Pinpoint the cell where the given text exists, returning its (X, Y) midpoint coordinate. 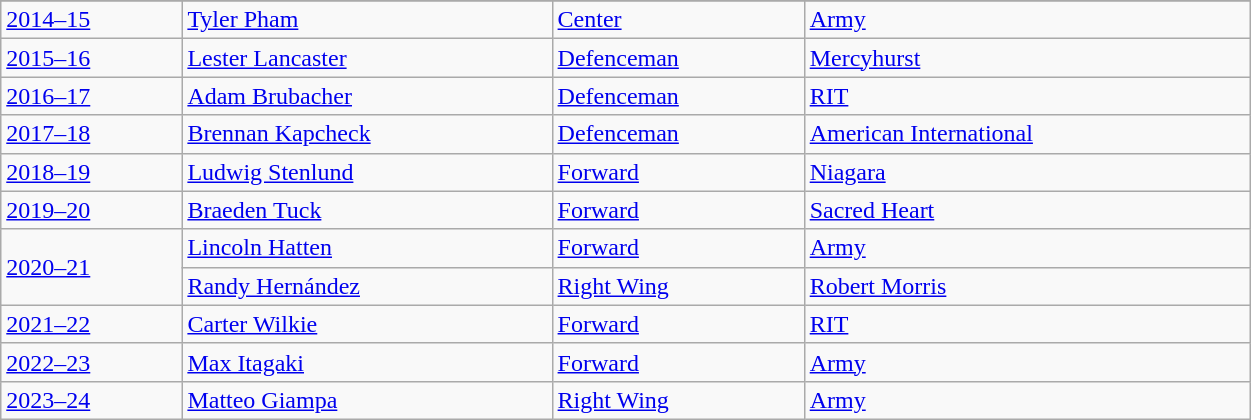
Lester Lancaster (367, 58)
Matteo Giampa (367, 400)
Brennan Kapcheck (367, 134)
Adam Brubacher (367, 96)
Braeden Tuck (367, 210)
2021–22 (92, 324)
2014–15 (92, 20)
Max Itagaki (367, 362)
2016–17 (92, 96)
2018–19 (92, 172)
Randy Hernández (367, 286)
Sacred Heart (1027, 210)
Robert Morris (1027, 286)
Mercyhurst (1027, 58)
Niagara (1027, 172)
American International (1027, 134)
Tyler Pham (367, 20)
2022–23 (92, 362)
2017–18 (92, 134)
Carter Wilkie (367, 324)
2020–21 (92, 267)
2023–24 (92, 400)
Center (678, 20)
Ludwig Stenlund (367, 172)
2019–20 (92, 210)
2015–16 (92, 58)
Lincoln Hatten (367, 248)
